Return the [X, Y] coordinate for the center point of the cell that contains the specified text.  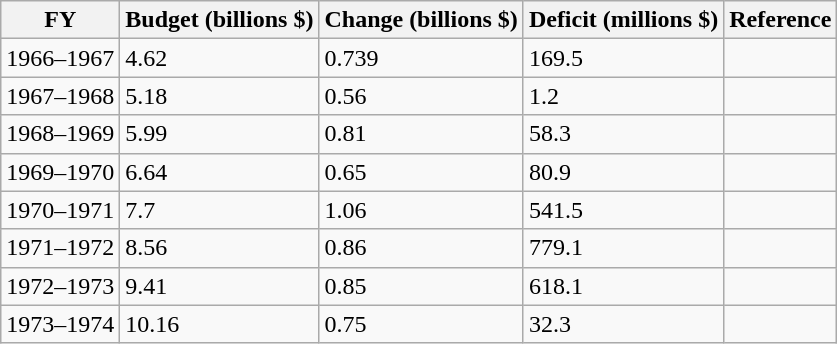
779.1 [623, 248]
0.75 [421, 324]
0.56 [421, 96]
1973–1974 [60, 324]
4.62 [220, 58]
1969–1970 [60, 172]
1.2 [623, 96]
7.7 [220, 210]
8.56 [220, 248]
9.41 [220, 286]
FY [60, 20]
169.5 [623, 58]
6.64 [220, 172]
1968–1969 [60, 134]
Reference [780, 20]
0.81 [421, 134]
0.65 [421, 172]
0.85 [421, 286]
0.86 [421, 248]
5.99 [220, 134]
Budget (billions $) [220, 20]
58.3 [623, 134]
Change (billions $) [421, 20]
1972–1973 [60, 286]
0.739 [421, 58]
618.1 [623, 286]
541.5 [623, 210]
32.3 [623, 324]
1.06 [421, 210]
1967–1968 [60, 96]
Deficit (millions $) [623, 20]
1971–1972 [60, 248]
80.9 [623, 172]
5.18 [220, 96]
10.16 [220, 324]
1966–1967 [60, 58]
1970–1971 [60, 210]
